Scan for the cell matching the given text and deliver its [x, y] coordinate at center. 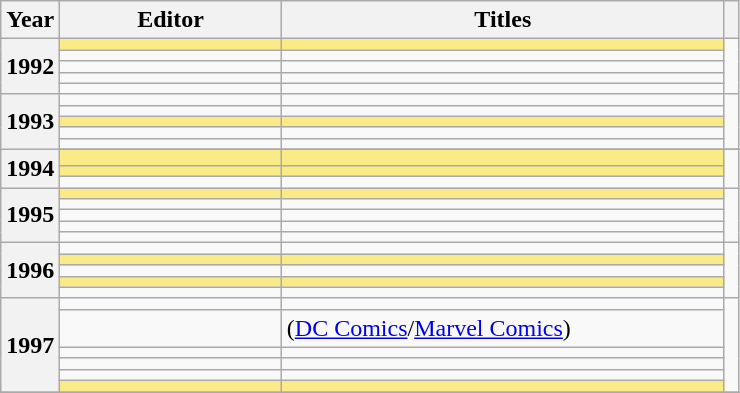
(DC Comics/Marvel Comics) [502, 328]
1992 [30, 66]
Titles [502, 20]
1993 [30, 122]
1995 [30, 216]
Editor [170, 20]
1997 [30, 344]
1996 [30, 270]
1994 [30, 168]
Year [30, 20]
